For the text-containing cell, return its midpoint in (x, y) coordinate format. 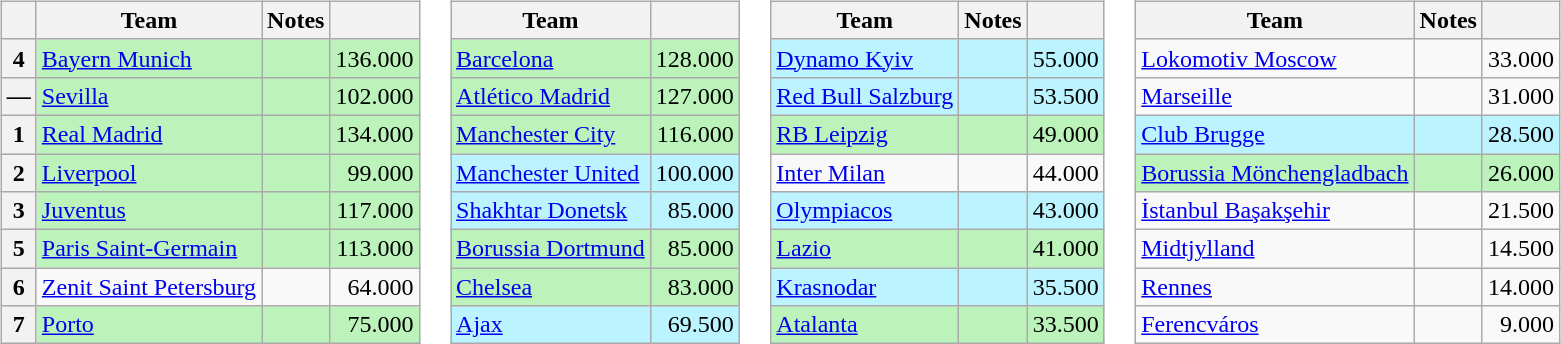
Rennes (1275, 287)
Ajax (551, 325)
14.500 (1520, 249)
33.500 (1066, 325)
Atlético Madrid (551, 96)
9.000 (1520, 325)
41.000 (1066, 249)
Dynamo Kyiv (865, 58)
Paris Saint-Germain (148, 249)
28.500 (1520, 134)
113.000 (374, 249)
Manchester United (551, 173)
14.000 (1520, 287)
Liverpool (148, 173)
127.000 (694, 96)
49.000 (1066, 134)
128.000 (694, 58)
Sevilla (148, 96)
Krasnodar (865, 287)
Lokomotiv Moscow (1275, 58)
53.500 (1066, 96)
26.000 (1520, 173)
64.000 (374, 287)
75.000 (374, 325)
Olympiacos (865, 211)
Atalanta (865, 325)
Inter Milan (865, 173)
Ferencváros (1275, 325)
RB Leipzig (865, 134)
2 (18, 173)
Shakhtar Donetsk (551, 211)
3 (18, 211)
1 (18, 134)
Borussia Dortmund (551, 249)
7 (18, 325)
69.500 (694, 325)
21.500 (1520, 211)
5 (18, 249)
Bayern Munich (148, 58)
Red Bull Salzburg (865, 96)
Barcelona (551, 58)
Real Madrid (148, 134)
Manchester City (551, 134)
6 (18, 287)
Chelsea (551, 287)
55.000 (1066, 58)
Club Brugge (1275, 134)
İstanbul Başakşehir (1275, 211)
35.500 (1066, 287)
117.000 (374, 211)
100.000 (694, 173)
136.000 (374, 58)
Midtjylland (1275, 249)
116.000 (694, 134)
102.000 (374, 96)
31.000 (1520, 96)
Borussia Mönchengladbach (1275, 173)
Porto (148, 325)
83.000 (694, 287)
134.000 (374, 134)
Zenit Saint Petersburg (148, 287)
33.000 (1520, 58)
Lazio (865, 249)
— (18, 96)
44.000 (1066, 173)
99.000 (374, 173)
43.000 (1066, 211)
4 (18, 58)
Marseille (1275, 96)
Juventus (148, 211)
